Search for the cell housing the specified text and yield its [X, Y] center coordinate. 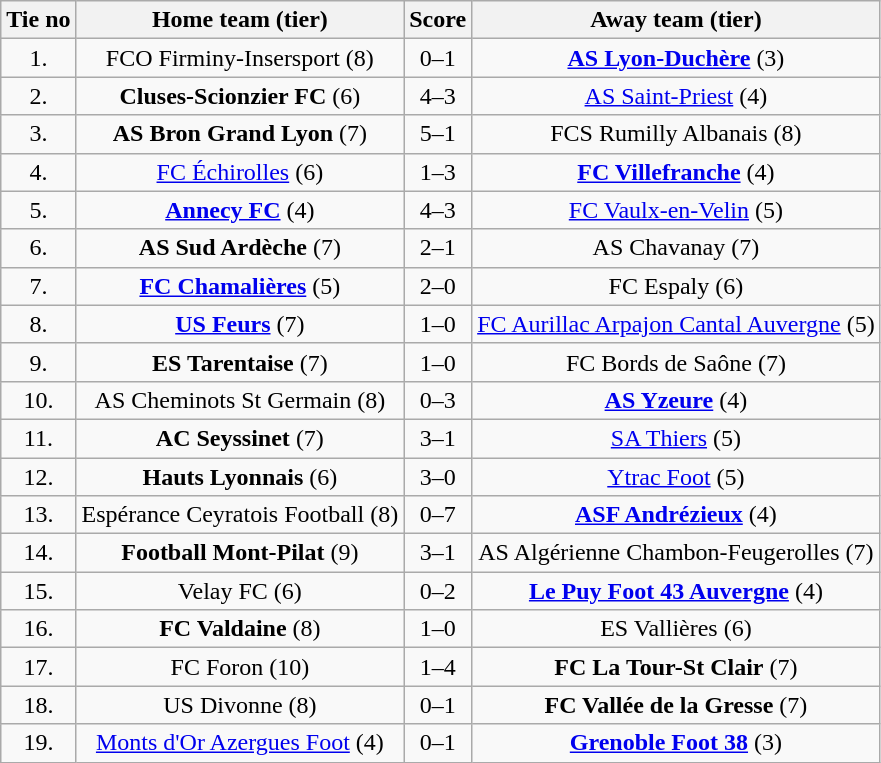
3–0 [438, 477]
AS Yzeure (4) [676, 400]
1. [38, 58]
AS Sud Ardèche (7) [240, 248]
ASF Andrézieux (4) [676, 515]
SA Thiers (5) [676, 438]
9. [38, 362]
Home team (tier) [240, 20]
0–3 [438, 400]
FC Foron (10) [240, 667]
FC Vaulx-en-Velin (5) [676, 210]
FC Chamalières (5) [240, 286]
FC Bords de Saône (7) [676, 362]
Velay FC (6) [240, 591]
FC Espaly (6) [676, 286]
2. [38, 96]
Grenoble Foot 38 (3) [676, 743]
FCS Rumilly Albanais (8) [676, 134]
3. [38, 134]
Ytrac Foot (5) [676, 477]
FC Vallée de la Gresse (7) [676, 705]
2–1 [438, 248]
5–1 [438, 134]
Away team (tier) [676, 20]
19. [38, 743]
Hauts Lyonnais (6) [240, 477]
1–4 [438, 667]
14. [38, 553]
AS Bron Grand Lyon (7) [240, 134]
AS Lyon-Duchère (3) [676, 58]
FC La Tour-St Clair (7) [676, 667]
2–0 [438, 286]
4. [38, 172]
US Divonne (8) [240, 705]
Score [438, 20]
11. [38, 438]
AS Chavanay (7) [676, 248]
AC Seyssinet (7) [240, 438]
Tie no [38, 20]
AS Algérienne Chambon-Feugerolles (7) [676, 553]
7. [38, 286]
AS Cheminots St Germain (8) [240, 400]
FC Villefranche (4) [676, 172]
FC Échirolles (6) [240, 172]
0–7 [438, 515]
1–3 [438, 172]
Annecy FC (4) [240, 210]
Cluses-Scionzier FC (6) [240, 96]
5. [38, 210]
18. [38, 705]
ES Vallières (6) [676, 629]
10. [38, 400]
ES Tarentaise (7) [240, 362]
0–2 [438, 591]
US Feurs (7) [240, 324]
FCO Firminy-Insersport (8) [240, 58]
AS Saint-Priest (4) [676, 96]
Espérance Ceyratois Football (8) [240, 515]
Le Puy Foot 43 Auvergne (4) [676, 591]
8. [38, 324]
FC Valdaine (8) [240, 629]
6. [38, 248]
17. [38, 667]
15. [38, 591]
Monts d'Or Azergues Foot (4) [240, 743]
FC Aurillac Arpajon Cantal Auvergne (5) [676, 324]
16. [38, 629]
Football Mont-Pilat (9) [240, 553]
13. [38, 515]
12. [38, 477]
